Detect which cell encompasses the target text, then output its [x, y] center coordinate. 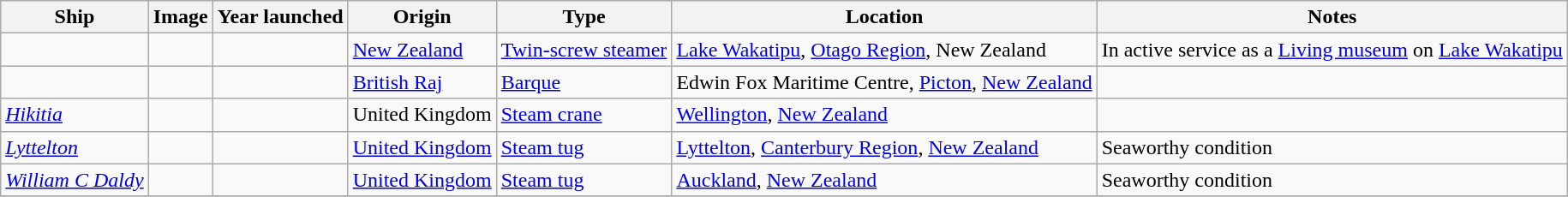
Lyttelton, Canterbury Region, New Zealand [884, 147]
Hikitia [75, 115]
New Zealand [422, 50]
British Raj [422, 82]
Steam crane [584, 115]
Year launched [280, 17]
Lyttelton [75, 147]
Wellington, New Zealand [884, 115]
Auckland, New Zealand [884, 180]
Barque [584, 82]
Twin-screw steamer [584, 50]
Ship [75, 17]
Location [884, 17]
Notes [1332, 17]
In active service as a Living museum on Lake Wakatipu [1332, 50]
Lake Wakatipu, Otago Region, New Zealand [884, 50]
Type [584, 17]
William C Daldy [75, 180]
Edwin Fox Maritime Centre, Picton, New Zealand [884, 82]
Image [180, 17]
Origin [422, 17]
